Return (x, y) of the center of cell containing provided text 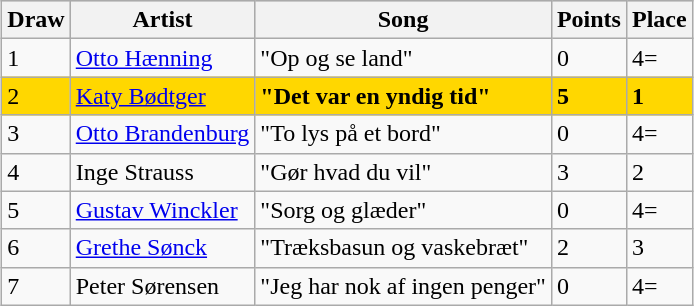
"To lys på et bord" (404, 134)
Gustav Winckler (162, 210)
Inge Strauss (162, 172)
"Træksbasun og vaskebræt" (404, 248)
"Gør hvad du vil" (404, 172)
Otto Brandenburg (162, 134)
Place (659, 20)
Draw (36, 20)
Grethe Sønck (162, 248)
"Op og se land" (404, 58)
"Sorg og glæder" (404, 210)
6 (36, 248)
Song (404, 20)
Peter Sørensen (162, 286)
Artist (162, 20)
Otto Hænning (162, 58)
4 (36, 172)
"Jeg har nok af ingen penger" (404, 286)
7 (36, 286)
"Det var en yndig tid" (404, 96)
Points (588, 20)
Katy Bødtger (162, 96)
